Output the [x, y] coordinate of the center of the cell containing the given text.  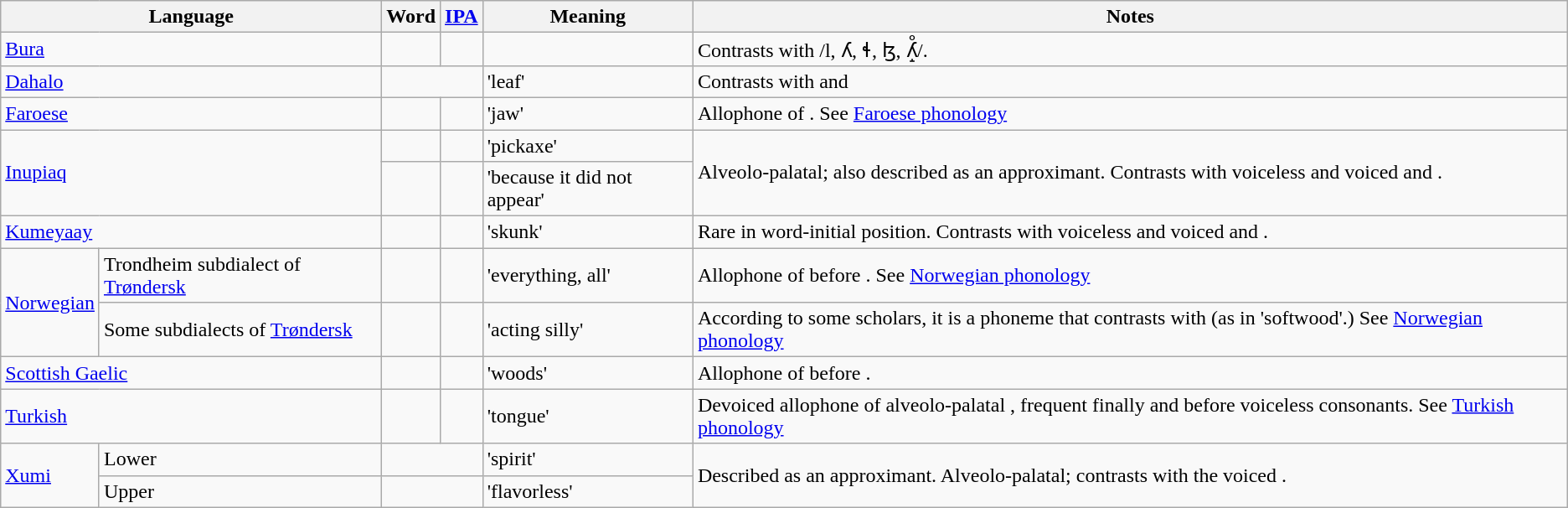
Contrasts with and [1130, 81]
'jaw' [588, 113]
Allophone of . See Faroese phonology [1130, 113]
Notes [1130, 17]
Devoiced allophone of alveolo-palatal , frequent finally and before voiceless consonants. See Turkish phonology [1130, 416]
'tongue' [588, 416]
IPA [462, 17]
'pickaxe' [588, 145]
'woods' [588, 373]
Allophone of before . [1130, 373]
'leaf' [588, 81]
'everything, all' [588, 275]
Lower [240, 459]
Allophone of before . See Norwegian phonology [1130, 275]
Bura [191, 49]
Some subdialects of Trøndersk [240, 330]
'because it did not appear' [588, 189]
Word [411, 17]
Norwegian [50, 303]
Trondheim subdialect of Trøndersk [240, 275]
Language [191, 17]
Turkish [191, 416]
Scottish Gaelic [191, 373]
Upper [240, 491]
Described as an approximant. Alveolo-palatal; contrasts with the voiced . [1130, 475]
According to some scholars, it is a phoneme that contrasts with (as in 'softwood'.) See Norwegian phonology [1130, 330]
'spirit' [588, 459]
Alveolo-palatal; also described as an approximant. Contrasts with voiceless and voiced and . [1130, 173]
'acting silly' [588, 330]
Meaning [588, 17]
Contrasts with /l, ʎ, ɬ, ɮ, ʎ̝̊/. [1130, 49]
Xumi [50, 475]
Kumeyaay [191, 232]
'flavorless' [588, 491]
Faroese [191, 113]
Inupiaq [191, 173]
Dahalo [191, 81]
'skunk' [588, 232]
Rare in word-initial position. Contrasts with voiceless and voiced and . [1130, 232]
